Find where the given text appears and provide that cell's center as (X, Y) coordinate. 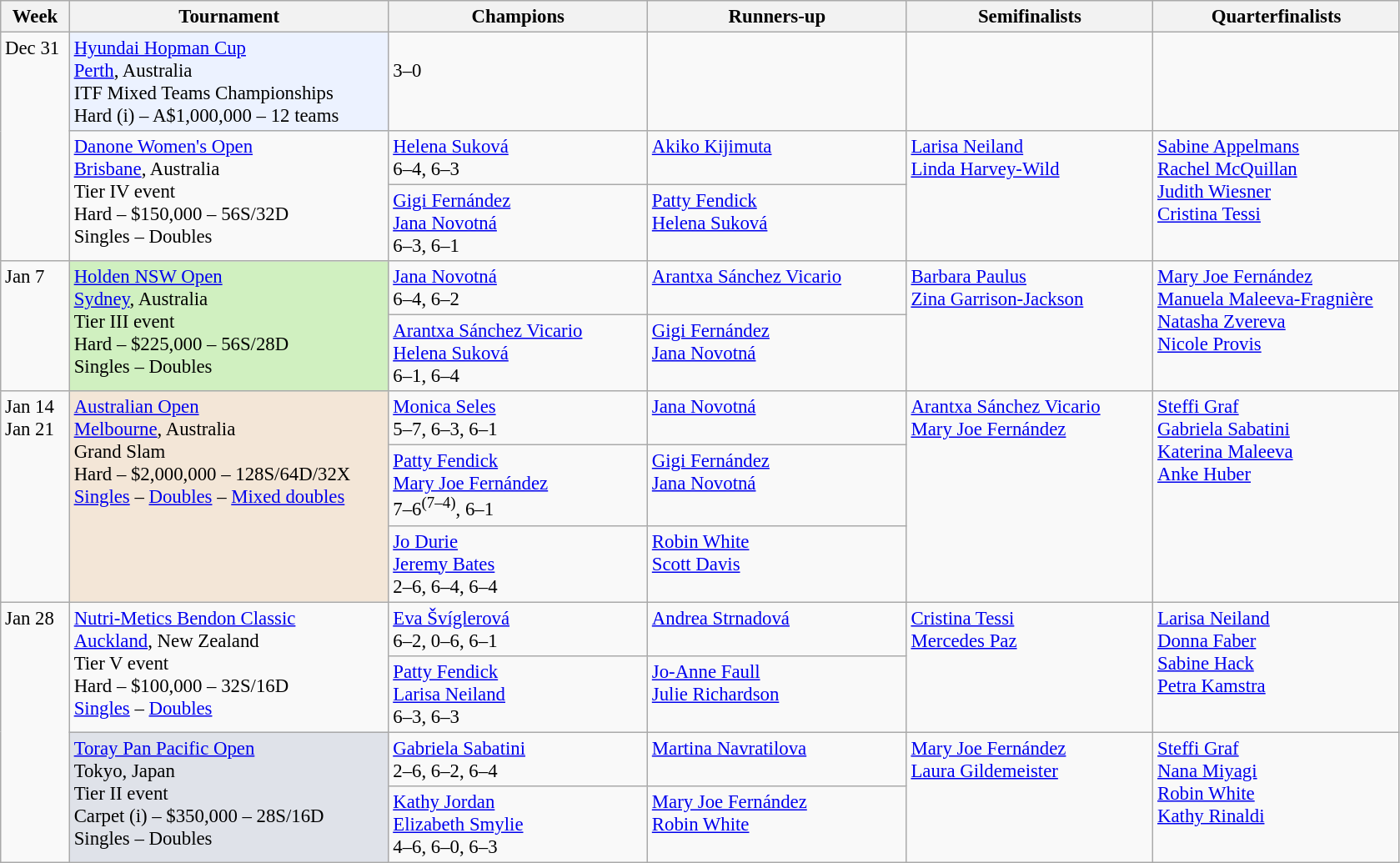
Tournament (228, 17)
Danone Women's Open Brisbane, AustraliaTier IV event Hard – $150,000 – 56S/32DSingles – Doubles (228, 196)
Quarterfinalists (1277, 17)
Arantxa Sánchez Vicario Mary Joe Fernández (1030, 497)
Sabine Appelmans Rachel McQuillan Judith Wiesner Cristina Tessi (1277, 196)
Semifinalists (1030, 17)
Jan 14Jan 21 (35, 497)
Cristina Tessi Mercedes Paz (1030, 667)
Mary Joe Fernández Robin White (777, 825)
Martina Navratilova (777, 759)
Gigi Fernández Jana Novotná6–3, 6–1 (519, 223)
Mary Joe Fernández Laura Gildemeister (1030, 797)
Larisa Neiland Donna Faber Sabine Hack Petra Kamstra (1277, 667)
Barbara Paulus Zina Garrison-Jackson (1030, 326)
Dec 31 (35, 147)
Holden NSW Open Sydney, AustraliaTier III event Hard – $225,000 – 56S/28DSingles – Doubles (228, 326)
Steffi Graf Gabriela Sabatini Katerina Maleeva Anke Huber (1277, 497)
Runners-up (777, 17)
Jana Novotná6–4, 6–2 (519, 289)
Patty Fendick Helena Suková (777, 223)
Patty Fendick Larisa Neiland6–3, 6–3 (519, 694)
Australian Open Melbourne, AustraliaGrand SlamHard – $2,000,000 – 128S/64D/32XSingles – Doubles – Mixed doubles (228, 497)
Jan 7 (35, 326)
Patty Fendick Mary Joe Fernández7–6(7–4), 6–1 (519, 485)
Nutri-Metics Bendon Classic Auckland, New ZealandTier V event Hard – $100,000 – 32S/16DSingles – Doubles (228, 667)
Week (35, 17)
Kathy Jordan Elizabeth Smylie4–6, 6–0, 6–3 (519, 825)
Eva Švíglerová6–2, 0–6, 6–1 (519, 629)
Jan 28 (35, 732)
Steffi Graf Nana Miyagi Robin White Kathy Rinaldi (1277, 797)
Jo-Anne Faull Julie Richardson (777, 694)
Jo Durie Jeremy Bates2–6, 6–4, 6–4 (519, 564)
Monica Seles5–7, 6–3, 6–1 (519, 419)
Arantxa Sánchez Vicario (777, 289)
Hyundai Hopman Cup Perth, AustraliaITF Mixed Teams ChampionshipsHard (i) – A$1,000,000 – 12 teams (228, 82)
Jana Novotná (777, 419)
Helena Suková6–4, 6–3 (519, 158)
Arantxa Sánchez Vicario Helena Suková6–1, 6–4 (519, 354)
Gabriela Sabatini2–6, 6–2, 6–4 (519, 759)
3–0 (519, 82)
Andrea Strnadová (777, 629)
Larisa Neiland Linda Harvey-Wild (1030, 196)
Robin White Scott Davis (777, 564)
Akiko Kijimuta (777, 158)
Mary Joe Fernández Manuela Maleeva-Fragnière Natasha Zvereva Nicole Provis (1277, 326)
Toray Pan Pacific Open Tokyo, JapanTier II event Carpet (i) – $350,000 – 28S/16DSingles – Doubles (228, 797)
Champions (519, 17)
